Return (X, Y) of the center of cell containing provided text 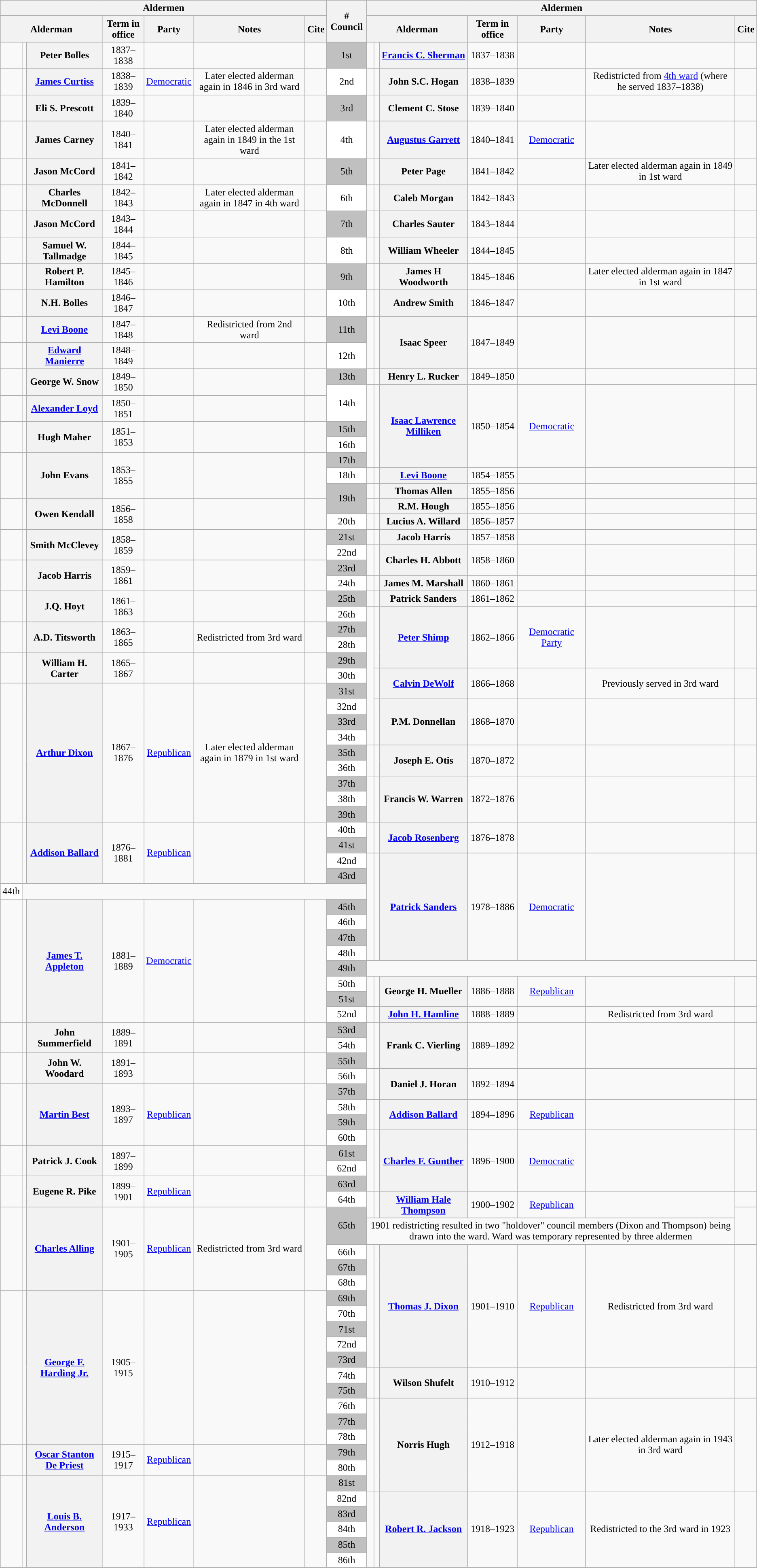
1900–1902 (493, 1205)
72nd (347, 1344)
29th (347, 660)
68th (347, 1283)
Robert P. Hamilton (65, 277)
55th (347, 1061)
Later elected alderman again in 1847 in 1st ward (660, 277)
10th (347, 303)
John H. Hamline (423, 1014)
R.M. Hough (423, 506)
Louis B. Anderson (65, 1521)
1876–1881 (123, 853)
1893–1897 (123, 1114)
42nd (347, 861)
49th (347, 968)
45th (347, 907)
1847–1849 (493, 343)
37th (347, 783)
1917–1933 (123, 1521)
69th (347, 1298)
Samuel W. Tallmadge (65, 250)
11th (347, 329)
48th (347, 953)
George H. Mueller (423, 991)
1896–1900 (493, 1161)
8th (347, 250)
Eugene R. Pike (65, 1192)
76th (347, 1406)
John W. Woodard (65, 1068)
1912–1918 (493, 1445)
13th (347, 377)
Arthur Dixon (65, 753)
39th (347, 814)
1894–1896 (493, 1114)
7th (347, 224)
1891–1893 (123, 1068)
George F. Harding Jr. (65, 1368)
83rd (347, 1514)
1st (347, 55)
1910–1912 (493, 1383)
Peter Shimp (423, 637)
73rd (347, 1360)
23rd (347, 568)
James H Woodworth (423, 277)
Later elected alderman again in 1849 in 1st ward (660, 172)
Charles F. Gunther (423, 1161)
Norris Hugh (423, 1445)
1857–1858 (493, 537)
1860–1861 (493, 583)
Andrew Smith (423, 303)
Robert R. Jackson (423, 1529)
1856–1858 (123, 514)
1905–1915 (123, 1368)
35th (347, 753)
1858–1860 (493, 560)
15th (347, 429)
62nd (347, 1169)
52nd (347, 1014)
John Evans (65, 475)
61st (347, 1153)
17th (347, 460)
Democratic Party (552, 637)
1865–1867 (123, 668)
Redistricted to the 3rd ward in 1923 (660, 1529)
Francis W. Warren (423, 799)
1848–1849 (123, 356)
Clement C. Stose (423, 108)
1889–1892 (493, 1045)
25th (347, 598)
James Curtiss (65, 82)
Later elected alderman again in 1847 in 4th ward (249, 197)
71st (347, 1329)
51st (347, 999)
32nd (347, 707)
6th (347, 197)
59th (347, 1122)
1866–1868 (493, 683)
1851–1853 (123, 437)
Lucius A. Willard (423, 522)
81st (347, 1483)
Peter Bolles (65, 55)
82nd (347, 1498)
Smith McClevey (65, 545)
1861–1863 (123, 606)
# Council (347, 21)
1872–1876 (493, 799)
Henry L. Rucker (423, 377)
60th (347, 1138)
1850–1854 (493, 426)
Jacob Rosenberg (423, 837)
1858–1859 (123, 545)
Redistricted from 4th ward (where he served 1837–1838) (660, 82)
Isaac Speer (423, 343)
1918–1923 (493, 1529)
1901–1910 (493, 1306)
1978–1886 (493, 907)
Patrick J. Cook (65, 1161)
78th (347, 1437)
30th (347, 676)
85th (347, 1545)
Frank C. Vierling (423, 1045)
Thomas J. Dixon (423, 1306)
74th (347, 1375)
31st (347, 691)
Later elected alderman again in 1846 in 3rd ward (249, 82)
58th (347, 1107)
66th (347, 1252)
1901–1905 (123, 1249)
3rd (347, 108)
Hugh Maher (65, 437)
William H. Carter (65, 668)
56th (347, 1076)
75th (347, 1391)
1886–1888 (493, 991)
26th (347, 614)
Charles H. Abbott (423, 560)
Later elected alderman again in 1943 in 3rd ward (660, 1445)
5th (347, 172)
Caleb Morgan (423, 197)
1868–1870 (493, 722)
16th (347, 445)
John S.C. Hogan (423, 82)
67th (347, 1267)
Oscar Stanton De Priest (65, 1460)
James Carney (65, 140)
Owen Kendall (65, 514)
George W. Snow (65, 382)
1863–1865 (123, 637)
Later elected alderman again in 1879 in 1st ward (249, 753)
Charles McDonnell (65, 197)
1850–1851 (123, 409)
38th (347, 799)
J.Q. Hoyt (65, 606)
P.M. Donnellan (423, 722)
14th (347, 403)
Later elected alderman again in 1849 in the 1st ward (249, 140)
54th (347, 1045)
Redistricted from 2nd ward (249, 329)
Joseph E. Otis (423, 760)
1847–1848 (123, 329)
1899–1901 (123, 1192)
44th (11, 891)
28th (347, 645)
4th (347, 140)
33rd (347, 722)
James M. Marshall (423, 583)
40th (347, 830)
1859–1861 (123, 575)
Francis C. Sherman (423, 55)
47th (347, 938)
9th (347, 277)
Alexander Loyd (65, 409)
43rd (347, 876)
57th (347, 1091)
21st (347, 537)
1856–1857 (493, 522)
27th (347, 630)
34th (347, 737)
1876–1878 (493, 837)
1888–1889 (493, 1014)
Edward Manierre (65, 356)
1897–1899 (123, 1161)
20th (347, 522)
Thomas Allen (423, 491)
1853–1855 (123, 475)
1862–1866 (493, 637)
53rd (347, 1030)
James T. Appleton (65, 961)
2nd (347, 82)
50th (347, 984)
Eli S. Prescott (65, 108)
64th (347, 1199)
Martin Best (65, 1114)
Calvin DeWolf (423, 683)
77th (347, 1422)
46th (347, 922)
Wilson Shufelt (423, 1383)
1854–1855 (493, 475)
Peter Page (423, 172)
1867–1876 (123, 753)
36th (347, 768)
Isaac Lawrence Milliken (423, 426)
Previously served in 3rd ward (660, 683)
86th (347, 1560)
41st (347, 845)
1881–1889 (123, 961)
80th (347, 1468)
19th (347, 499)
Augustus Garrett (423, 140)
A.D. Titsworth (65, 637)
63rd (347, 1184)
1892–1894 (493, 1084)
William Wheeler (423, 250)
18th (347, 475)
William Hale Thompson (423, 1205)
1889–1891 (123, 1038)
1870–1872 (493, 760)
84th (347, 1529)
1915–1917 (123, 1460)
Charles Alling (65, 1249)
22nd (347, 552)
Charles Sauter (423, 224)
65th (347, 1226)
John Summerfield (65, 1038)
Daniel J. Horan (423, 1084)
70th (347, 1313)
N.H. Bolles (65, 303)
79th (347, 1452)
12th (347, 356)
24th (347, 583)
1861–1862 (493, 598)
